Return (x, y) of the center of cell containing provided text 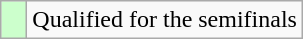
Qualified for the semifinals (165, 20)
